For the text-containing cell, return its midpoint in (x, y) coordinate format. 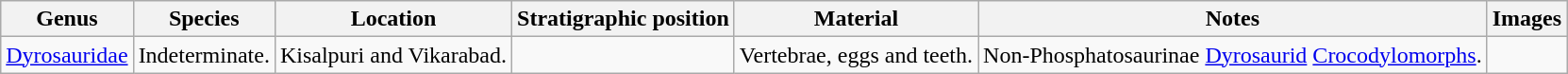
Stratigraphic position (624, 19)
Genus (67, 19)
Species (204, 19)
Indeterminate. (204, 55)
Kisalpuri and Vikarabad. (392, 55)
Location (392, 19)
Notes (1233, 19)
Images (1526, 19)
Dyrosauridae (67, 55)
Material (856, 19)
Vertebrae, eggs and teeth. (856, 55)
Non-Phosphatosaurinae Dyrosaurid Crocodylomorphs. (1233, 55)
